Locate the cell with the specified text and output its [X, Y] center coordinate. 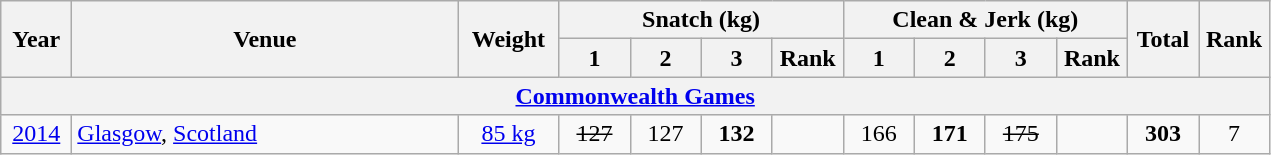
303 [1162, 134]
7 [1234, 134]
Total [1162, 39]
Clean & Jerk (kg) [985, 20]
166 [878, 134]
2014 [36, 134]
171 [950, 134]
175 [1020, 134]
Commonwealth Games [636, 96]
Year [36, 39]
Venue [265, 39]
132 [736, 134]
Weight [508, 39]
Glasgow, Scotland [265, 134]
85 kg [508, 134]
Snatch (kg) [701, 20]
